Find where the given text appears and provide that cell's center as (X, Y) coordinate. 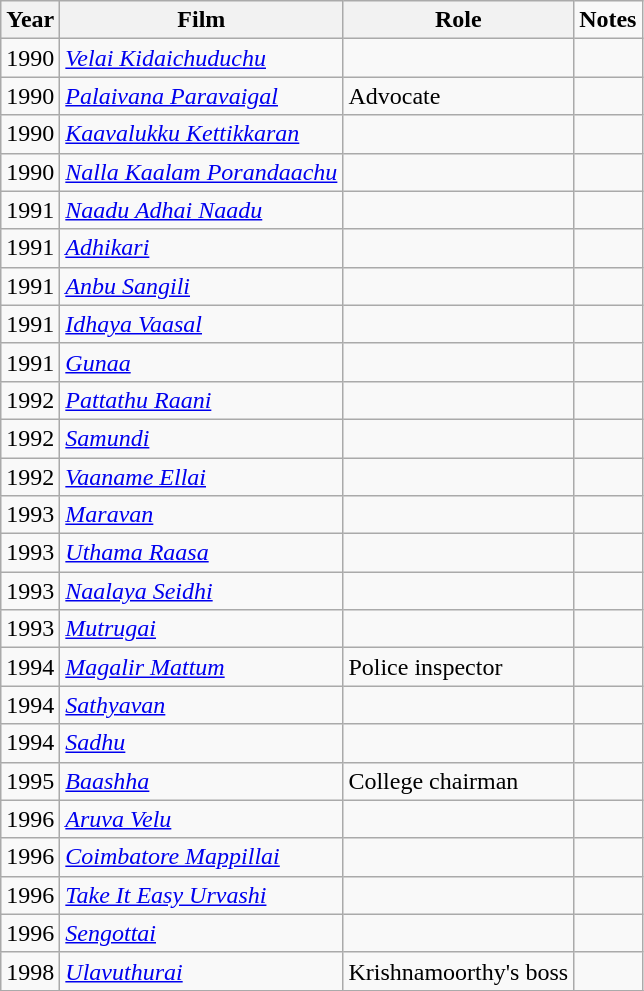
Naadu Adhai Naadu (202, 210)
Samundi (202, 438)
Ulavuthurai (202, 971)
Velai Kidaichuduchu (202, 58)
Vaaname Ellai (202, 477)
Role (458, 20)
Baashha (202, 781)
Notes (608, 20)
Sengottai (202, 933)
Sathyavan (202, 705)
Year (30, 20)
Gunaa (202, 362)
Idhaya Vaasal (202, 324)
1995 (30, 781)
Uthama Raasa (202, 553)
1998 (30, 971)
Anbu Sangili (202, 286)
Take It Easy Urvashi (202, 895)
Mutrugai (202, 629)
Nalla Kaalam Porandaachu (202, 172)
Maravan (202, 515)
Magalir Mattum (202, 667)
Aruva Velu (202, 819)
Pattathu Raani (202, 400)
Palaivana Paravaigal (202, 96)
Coimbatore Mappillai (202, 857)
Naalaya Seidhi (202, 591)
Kaavalukku Kettikkaran (202, 134)
Police inspector (458, 667)
Film (202, 20)
Krishnamoorthy's boss (458, 971)
College chairman (458, 781)
Adhikari (202, 248)
Advocate (458, 96)
Sadhu (202, 743)
